Determine the [x, y] coordinate at the center of the cell enclosing the given text.  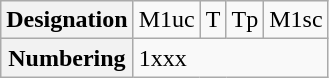
T [213, 20]
M1sc [296, 20]
Designation [67, 20]
M1uc [166, 20]
Tp [245, 20]
Numbering [67, 58]
1xxx [230, 58]
